Scan for the cell matching the given text and deliver its [x, y] coordinate at center. 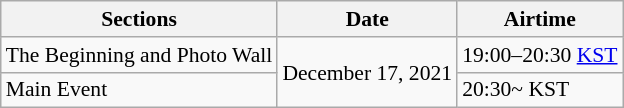
The Beginning and Photo Wall [140, 55]
20:30~ KST [540, 90]
Sections [140, 19]
December 17, 2021 [367, 72]
19:00–20:30 KST [540, 55]
Airtime [540, 19]
Main Event [140, 90]
Date [367, 19]
